Return [X, Y] of the center of cell containing provided text 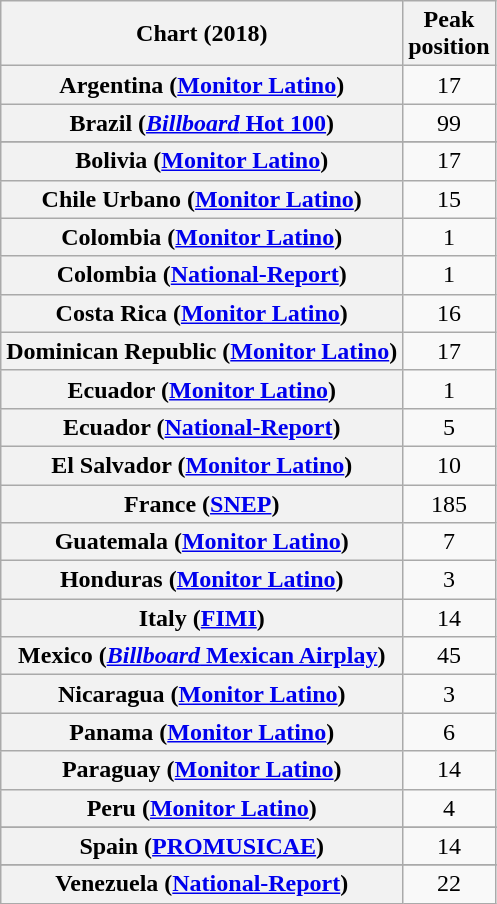
7 [449, 542]
Nicaragua (Monitor Latino) [202, 694]
Dominican Republic (Monitor Latino) [202, 351]
Peru (Monitor Latino) [202, 808]
Honduras (Monitor Latino) [202, 580]
Colombia (Monitor Latino) [202, 237]
Guatemala (Monitor Latino) [202, 542]
4 [449, 808]
Chart (2018) [202, 34]
45 [449, 656]
Mexico (Billboard Mexican Airplay) [202, 656]
El Salvador (Monitor Latino) [202, 465]
France (SNEP) [202, 503]
Costa Rica (Monitor Latino) [202, 313]
Chile Urbano (Monitor Latino) [202, 199]
16 [449, 313]
Argentina (Monitor Latino) [202, 85]
Ecuador (National-Report) [202, 427]
Panama (Monitor Latino) [202, 732]
185 [449, 503]
99 [449, 123]
Colombia (National-Report) [202, 275]
Venezuela (National-Report) [202, 884]
Bolivia (Monitor Latino) [202, 161]
5 [449, 427]
Brazil (Billboard Hot 100) [202, 123]
6 [449, 732]
22 [449, 884]
Peakposition [449, 34]
10 [449, 465]
Ecuador (Monitor Latino) [202, 389]
Spain (PROMUSICAE) [202, 846]
Italy (FIMI) [202, 618]
Paraguay (Monitor Latino) [202, 770]
15 [449, 199]
